Scan for the cell matching the given text and deliver its (X, Y) coordinate at center. 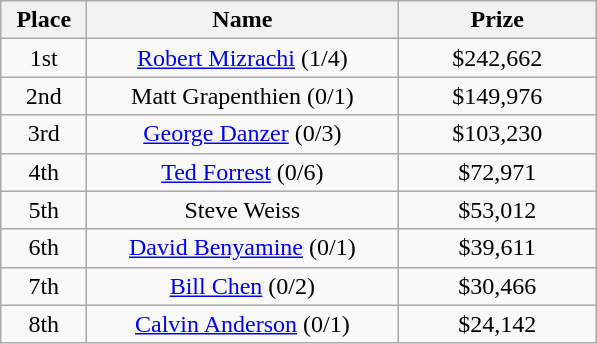
Steve Weiss (242, 210)
2nd (44, 96)
$30,466 (498, 286)
Bill Chen (0/2) (242, 286)
Ted Forrest (0/6) (242, 172)
Place (44, 20)
$24,142 (498, 324)
Robert Mizrachi (1/4) (242, 58)
6th (44, 248)
$242,662 (498, 58)
George Danzer (0/3) (242, 134)
3rd (44, 134)
Calvin Anderson (0/1) (242, 324)
5th (44, 210)
Prize (498, 20)
4th (44, 172)
8th (44, 324)
1st (44, 58)
$72,971 (498, 172)
$103,230 (498, 134)
Matt Grapenthien (0/1) (242, 96)
7th (44, 286)
Name (242, 20)
$53,012 (498, 210)
$39,611 (498, 248)
David Benyamine (0/1) (242, 248)
$149,976 (498, 96)
